Detect which cell encompasses the target text, then output its [x, y] center coordinate. 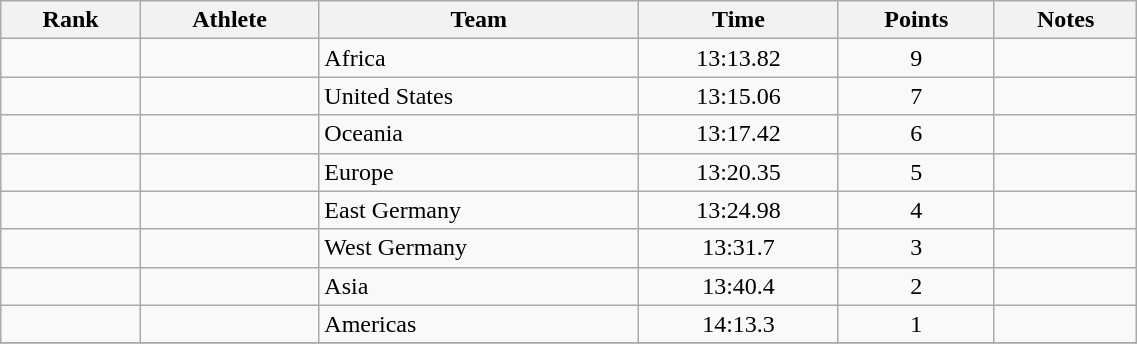
Points [916, 20]
Team [479, 20]
Europe [479, 172]
Athlete [229, 20]
East Germany [479, 210]
2 [916, 286]
13:13.82 [738, 58]
13:17.42 [738, 134]
13:20.35 [738, 172]
14:13.3 [738, 324]
7 [916, 96]
13:40.4 [738, 286]
Asia [479, 286]
Time [738, 20]
Oceania [479, 134]
6 [916, 134]
4 [916, 210]
1 [916, 324]
Americas [479, 324]
United States [479, 96]
Rank [71, 20]
9 [916, 58]
Notes [1065, 20]
5 [916, 172]
13:15.06 [738, 96]
13:31.7 [738, 248]
Africa [479, 58]
3 [916, 248]
13:24.98 [738, 210]
West Germany [479, 248]
